Pinpoint the cell where the given text exists, returning its [X, Y] midpoint coordinate. 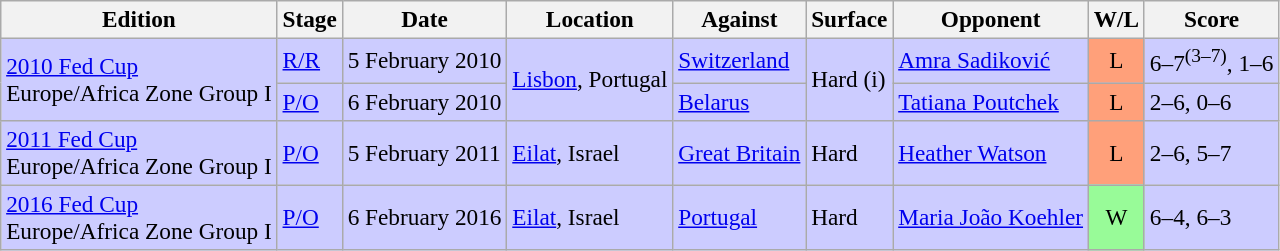
Maria João Koehler [991, 218]
W [1116, 218]
Edition [139, 19]
2016 Fed Cup Europe/Africa Zone Group I [139, 218]
6–7(3–7), 1–6 [1211, 60]
Hard (i) [850, 79]
Tatiana Poutchek [991, 101]
Score [1211, 19]
2–6, 5–7 [1211, 152]
Surface [850, 19]
Location [590, 19]
Opponent [991, 19]
2010 Fed Cup Europe/Africa Zone Group I [139, 79]
Portugal [740, 218]
Lisbon, Portugal [590, 79]
R/R [310, 60]
W/L [1116, 19]
6–4, 6–3 [1211, 218]
Heather Watson [991, 152]
Stage [310, 19]
Belarus [740, 101]
Date [424, 19]
5 February 2010 [424, 60]
2011 Fed Cup Europe/Africa Zone Group I [139, 152]
6 February 2010 [424, 101]
Switzerland [740, 60]
5 February 2011 [424, 152]
6 February 2016 [424, 218]
2–6, 0–6 [1211, 101]
Great Britain [740, 152]
Against [740, 19]
Amra Sadiković [991, 60]
